Capture the cell that displays the provided text and extract its (X, Y) central coordinate. 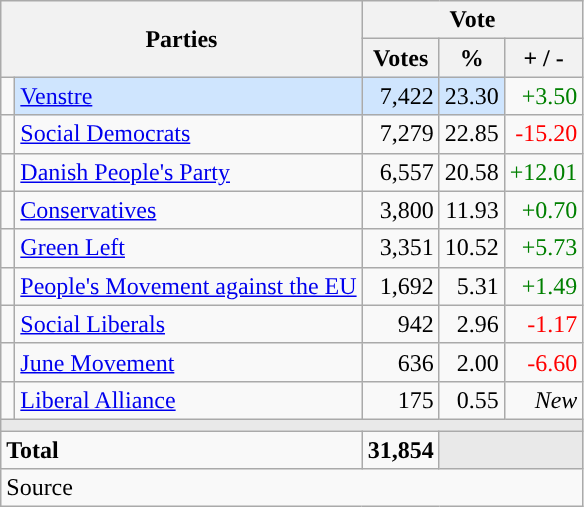
11.93 (472, 210)
636 (400, 362)
People's Movement against the EU (188, 286)
-6.60 (544, 362)
Total (182, 449)
Vote (472, 20)
175 (400, 400)
23.30 (472, 96)
10.52 (472, 248)
Parties (182, 39)
20.58 (472, 172)
22.85 (472, 134)
Liberal Alliance (188, 400)
3,800 (400, 210)
31,854 (400, 449)
3,351 (400, 248)
7,279 (400, 134)
7,422 (400, 96)
1,692 (400, 286)
Votes (400, 58)
Source (292, 488)
+3.50 (544, 96)
Social Democrats (188, 134)
Green Left (188, 248)
+1.49 (544, 286)
6,557 (400, 172)
Venstre (188, 96)
+ / - (544, 58)
2.96 (472, 324)
+0.70 (544, 210)
-15.20 (544, 134)
Danish People's Party (188, 172)
+12.01 (544, 172)
2.00 (472, 362)
5.31 (472, 286)
0.55 (472, 400)
Conservatives (188, 210)
New (544, 400)
942 (400, 324)
Social Liberals (188, 324)
June Movement (188, 362)
+5.73 (544, 248)
-1.17 (544, 324)
% (472, 58)
